Scan for the cell matching the given text and deliver its (x, y) coordinate at center. 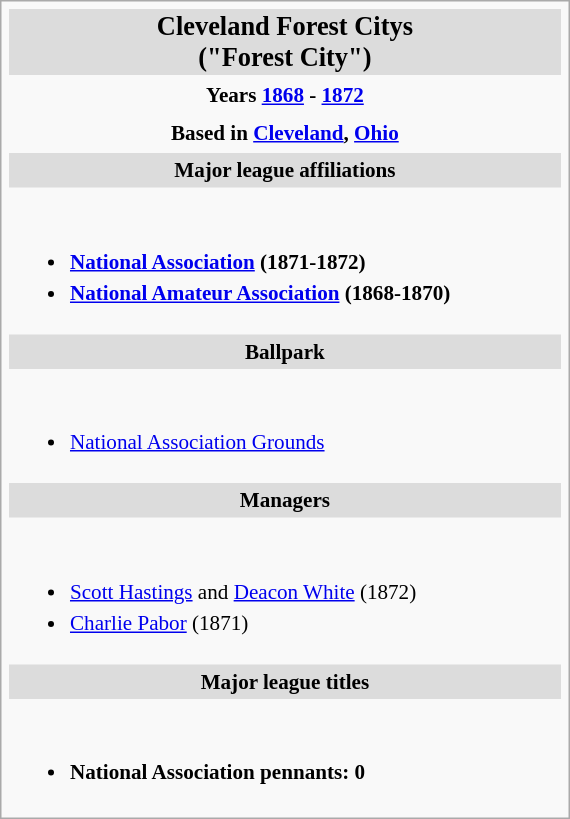
Based in Cleveland, Ohio (284, 134)
Managers (284, 500)
Cleveland Forest Citys("Forest City") (284, 42)
National Association (1871-1872)National Amateur Association (1868-1870) (284, 261)
Major league affiliations (284, 170)
Years 1868 - 1872 (284, 96)
Scott Hastings and Deacon White (1872)Charlie Pabor (1871) (284, 591)
Ballpark (284, 352)
National Association Grounds (284, 426)
National Association pennants: 0 (284, 756)
Major league titles (284, 682)
